Provide the (X, Y) coordinate of the cell's center where the given text is located.  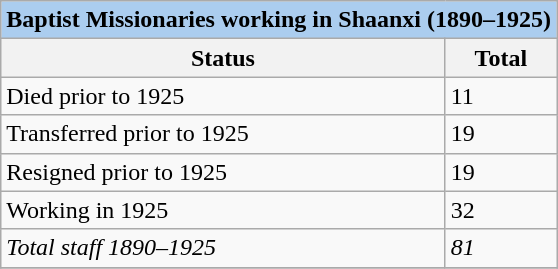
81 (500, 248)
32 (500, 210)
Resigned prior to 1925 (223, 172)
11 (500, 96)
Working in 1925 (223, 210)
Transferred prior to 1925 (223, 134)
Baptist Missionaries working in Shaanxi (1890–1925) (279, 20)
Died prior to 1925 (223, 96)
Total staff 1890–1925 (223, 248)
Status (223, 58)
Total (500, 58)
